Find where the given text appears and provide that cell's center as (X, Y) coordinate. 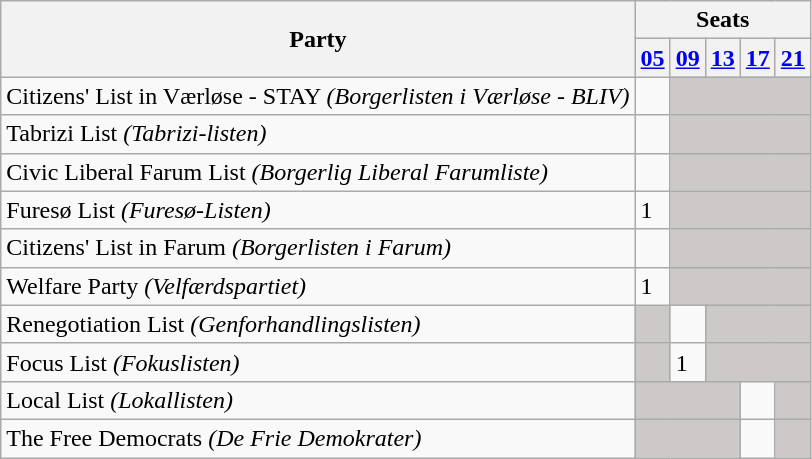
09 (688, 58)
Furesø List (Furesø-Listen) (318, 210)
13 (722, 58)
Welfare Party (Velfærdspartiet) (318, 286)
Tabrizi List (Tabrizi-listen) (318, 134)
17 (758, 58)
Civic Liberal Farum List (Borgerlig Liberal Farumliste) (318, 172)
Party (318, 39)
The Free Democrats (De Frie Demokrater) (318, 438)
Focus List (Fokuslisten) (318, 362)
Citizens' List in Værløse - STAY (Borgerlisten i Værløse - BLIV) (318, 96)
21 (792, 58)
05 (652, 58)
Local List (Lokallisten) (318, 400)
Seats (722, 20)
Citizens' List in Farum (Borgerlisten i Farum) (318, 248)
Renegotiation List (Genforhandlingslisten) (318, 324)
